Extract the (X, Y) coordinate from the center of the cell holding the provided text.  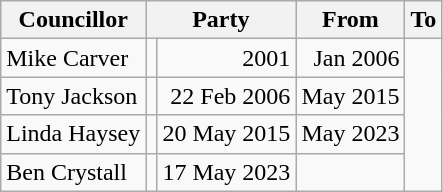
Mike Carver (74, 58)
20 May 2015 (226, 134)
22 Feb 2006 (226, 96)
Ben Crystall (74, 172)
Tony Jackson (74, 96)
Councillor (74, 20)
Jan 2006 (350, 58)
Party (221, 20)
Linda Haysey (74, 134)
May 2015 (350, 96)
To (424, 20)
May 2023 (350, 134)
2001 (226, 58)
From (350, 20)
17 May 2023 (226, 172)
